Scan for the cell matching the given text and deliver its [x, y] coordinate at center. 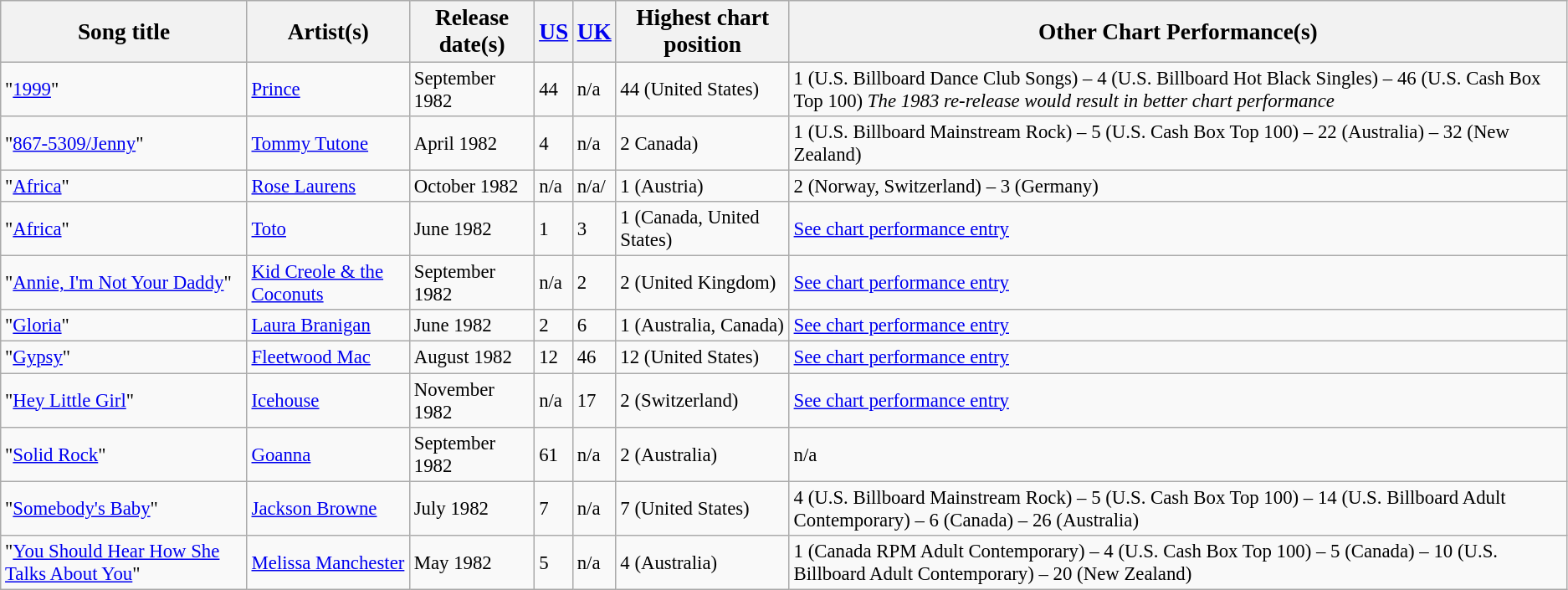
Release date(s) [472, 32]
July 1982 [472, 509]
44 (United States) [703, 90]
12 [554, 357]
Highest chart position [703, 32]
4 [554, 144]
August 1982 [472, 357]
Rose Laurens [328, 187]
"867-5309/Jenny" [124, 144]
"Gypsy" [124, 357]
Fleetwood Mac [328, 357]
2 (United Kingdom) [703, 283]
Icehouse [328, 400]
3 [594, 229]
2 Canada) [703, 144]
"Somebody's Baby" [124, 509]
May 1982 [472, 562]
1 (Canada RPM Adult Contemporary) – 4 (U.S. Cash Box Top 100) – 5 (Canada) – 10 (U.S. Billboard Adult Contemporary) – 20 (New Zealand) [1178, 562]
"1999" [124, 90]
Tommy Tutone [328, 144]
Song title [124, 32]
4 (Australia) [703, 562]
Prince [328, 90]
Goanna [328, 454]
Jackson Browne [328, 509]
UK [594, 32]
46 [594, 357]
October 1982 [472, 187]
Other Chart Performance(s) [1178, 32]
"Gloria" [124, 326]
6 [594, 326]
12 (United States) [703, 357]
Kid Creole & the Coconuts [328, 283]
61 [554, 454]
1 [554, 229]
2 (Australia) [703, 454]
17 [594, 400]
1 (Australia, Canada) [703, 326]
44 [554, 90]
November 1982 [472, 400]
1 (Austria) [703, 187]
US [554, 32]
7 [554, 509]
7 (United States) [703, 509]
4 (U.S. Billboard Mainstream Rock) – 5 (U.S. Cash Box Top 100) – 14 (U.S. Billboard Adult Contemporary) – 6 (Canada) – 26 (Australia) [1178, 509]
2 (Switzerland) [703, 400]
Artist(s) [328, 32]
April 1982 [472, 144]
Toto [328, 229]
2 (Norway, Switzerland) – 3 (Germany) [1178, 187]
"You Should Hear How She Talks About You" [124, 562]
"Annie, I'm Not Your Daddy" [124, 283]
"Solid Rock" [124, 454]
Laura Branigan [328, 326]
5 [554, 562]
"Hey Little Girl" [124, 400]
1 (Canada, United States) [703, 229]
1 (U.S. Billboard Mainstream Rock) – 5 (U.S. Cash Box Top 100) – 22 (Australia) – 32 (New Zealand) [1178, 144]
Melissa Manchester [328, 562]
n/a/ [594, 187]
